Find where the given text appears and provide that cell's center as [X, Y] coordinate. 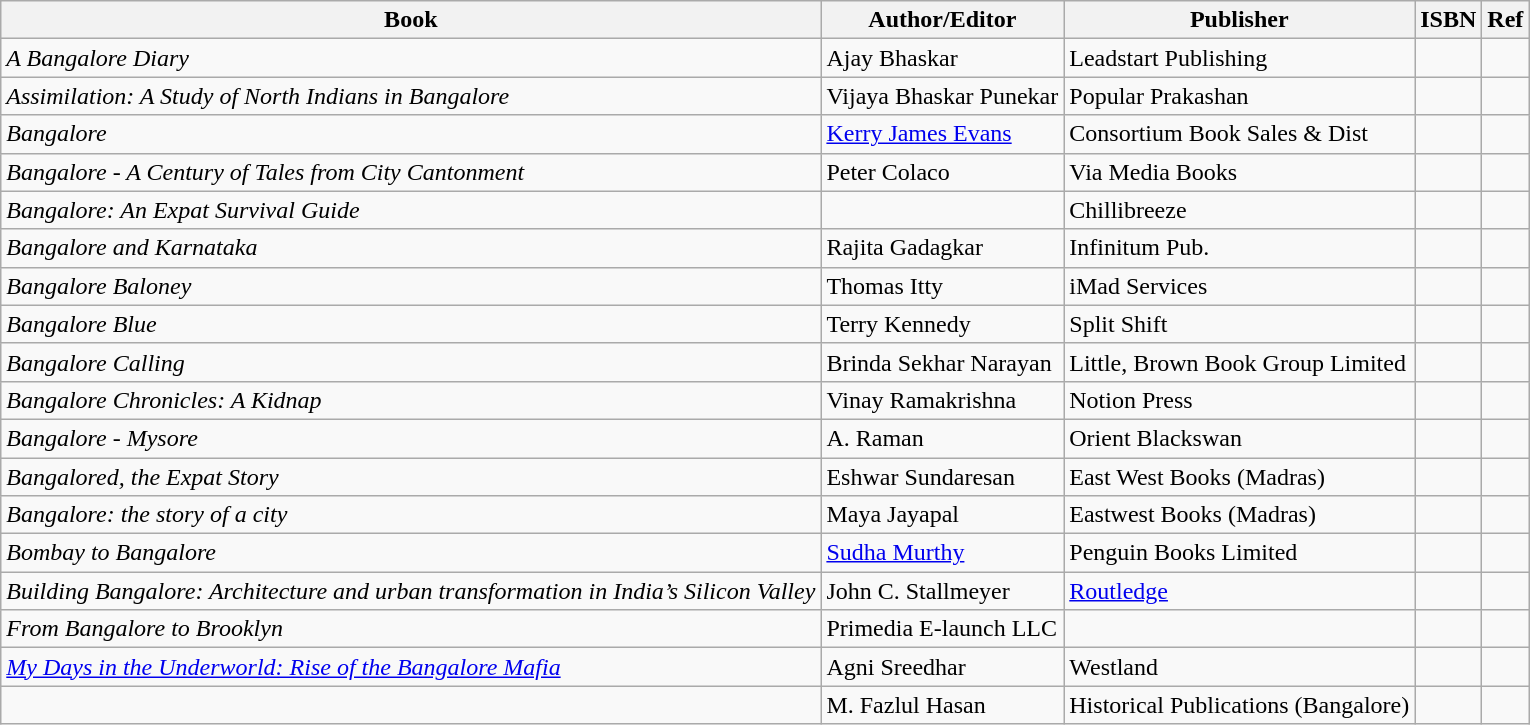
iMad Services [1240, 286]
Consortium Book Sales & Dist [1240, 134]
John C. Stallmeyer [942, 591]
Bangalore - A Century of Tales from City Cantonment [411, 172]
Author/Editor [942, 20]
Bangalore: An Expat Survival Guide [411, 210]
Penguin Books Limited [1240, 553]
Bangalore Calling [411, 362]
Leadstart Publishing [1240, 58]
M. Fazlul Hasan [942, 705]
Chillibreeze [1240, 210]
Split Shift [1240, 324]
Orient Blackswan [1240, 438]
Assimilation: A Study of North Indians in Bangalore [411, 96]
Vinay Ramakrishna [942, 400]
Bangalored, the Expat Story [411, 477]
Publisher [1240, 20]
Notion Press [1240, 400]
Historical Publications (Bangalore) [1240, 705]
Bangalore: the story of a city [411, 515]
Bangalore Blue [411, 324]
Bangalore Chronicles: A Kidnap [411, 400]
My Days in the Underworld: Rise of the Bangalore Mafia [411, 667]
Ajay Bhaskar [942, 58]
Infinitum Pub. [1240, 248]
Rajita Gadagkar [942, 248]
Routledge [1240, 591]
Maya Jayapal [942, 515]
Bombay to Bangalore [411, 553]
Building Bangalore: Architecture and urban transformation in India’s Silicon Valley [411, 591]
Ref [1506, 20]
Sudha Murthy [942, 553]
Vijaya Bhaskar Punekar [942, 96]
Bangalore Baloney [411, 286]
Eastwest Books (Madras) [1240, 515]
Bangalore [411, 134]
Peter Colaco [942, 172]
Popular Prakashan [1240, 96]
Via Media Books [1240, 172]
Brinda Sekhar Narayan [942, 362]
A Bangalore Diary [411, 58]
Bangalore - Mysore [411, 438]
Book [411, 20]
Kerry James Evans [942, 134]
Eshwar Sundaresan [942, 477]
Bangalore and Karnataka [411, 248]
Westland [1240, 667]
Little, Brown Book Group Limited [1240, 362]
East West Books (Madras) [1240, 477]
Primedia E-launch LLC [942, 629]
A. Raman [942, 438]
Agni Sreedhar [942, 667]
ISBN [1448, 20]
From Bangalore to Brooklyn [411, 629]
Terry Kennedy [942, 324]
Thomas Itty [942, 286]
